For the text-containing cell, return its midpoint in (x, y) coordinate format. 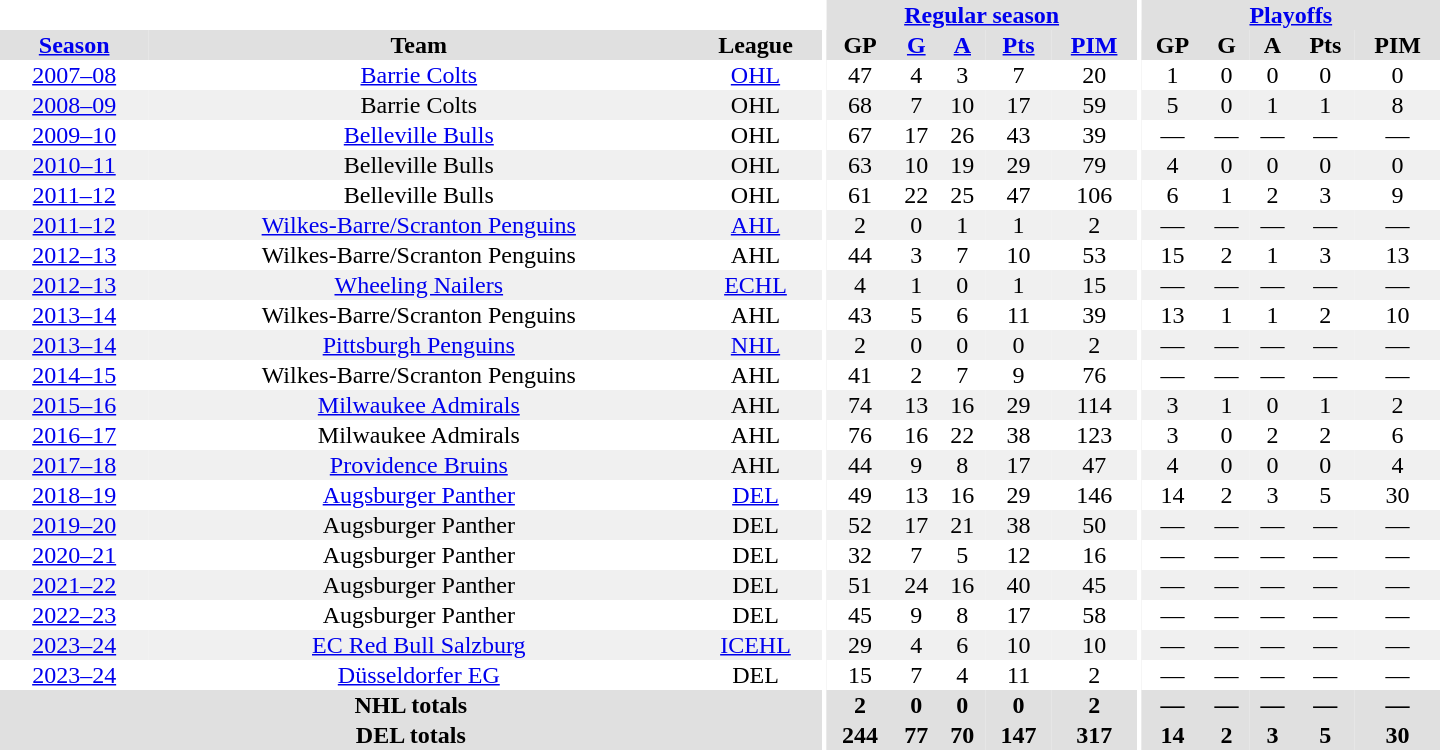
79 (1094, 165)
2015–16 (74, 405)
Providence Bruins (418, 465)
EC Red Bull Salzburg (418, 645)
2008–09 (74, 105)
67 (860, 135)
63 (860, 165)
49 (860, 495)
24 (916, 585)
ECHL (755, 285)
2020–21 (74, 555)
2009–10 (74, 135)
244 (860, 735)
Pittsburgh Penguins (418, 345)
106 (1094, 195)
26 (962, 135)
DEL totals (411, 735)
53 (1094, 255)
19 (962, 165)
20 (1094, 75)
147 (1018, 735)
146 (1094, 495)
NHL totals (411, 705)
114 (1094, 405)
2010–11 (74, 165)
58 (1094, 615)
50 (1094, 525)
74 (860, 405)
68 (860, 105)
2021–22 (74, 585)
41 (860, 375)
25 (962, 195)
2019–20 (74, 525)
12 (1018, 555)
ICEHL (755, 645)
32 (860, 555)
Wheeling Nailers (418, 285)
Playoffs (1291, 15)
317 (1094, 735)
Regular season (982, 15)
52 (860, 525)
Team (418, 45)
NHL (755, 345)
2016–17 (74, 435)
2014–15 (74, 375)
77 (916, 735)
2017–18 (74, 465)
61 (860, 195)
21 (962, 525)
2018–19 (74, 495)
2022–23 (74, 615)
123 (1094, 435)
40 (1018, 585)
70 (962, 735)
59 (1094, 105)
League (755, 45)
Düsseldorfer EG (418, 675)
Season (74, 45)
51 (860, 585)
2007–08 (74, 75)
